Determine the [X, Y] coordinate at the center of the cell enclosing the given text.  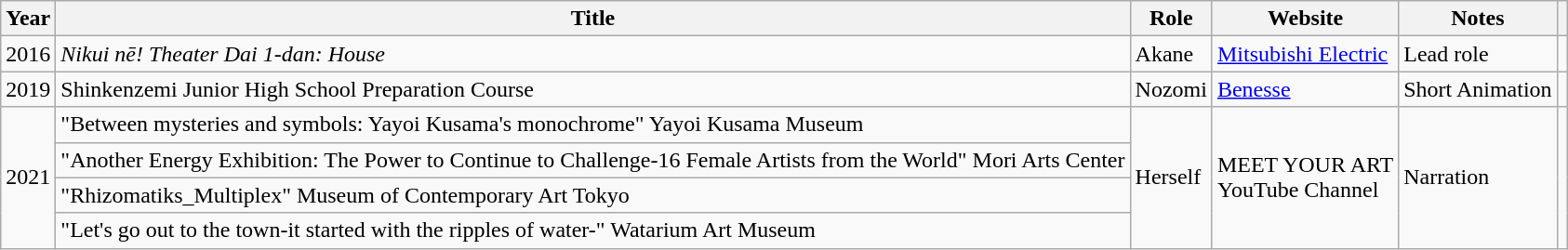
Website [1305, 19]
"Another Energy Exhibition: The Power to Continue to Challenge-16 Female Artists from the World" Mori Arts Center [593, 160]
Lead role [1478, 54]
Role [1171, 19]
Nikui nē! Theater Dai 1-dan: House [593, 54]
Title [593, 19]
"Between mysteries and symbols: Yayoi Kusama's monochrome" Yayoi Kusama Museum [593, 125]
Nozomi [1171, 89]
2019 [28, 89]
"Rhizomatiks_Multiplex" Museum of Contemporary Art Tokyo [593, 195]
Herself [1171, 178]
Benesse [1305, 89]
Mitsubishi Electric [1305, 54]
MEET YOUR ARTYouTube Channel [1305, 178]
2016 [28, 54]
Year [28, 19]
2021 [28, 178]
"Let's go out to the town-it started with the ripples of water-" Watarium Art Museum [593, 230]
Narration [1478, 178]
Shinkenzemi Junior High School Preparation Course [593, 89]
Akane [1171, 54]
Short Animation [1478, 89]
Notes [1478, 19]
